For the text-containing cell, return its midpoint in [X, Y] coordinate format. 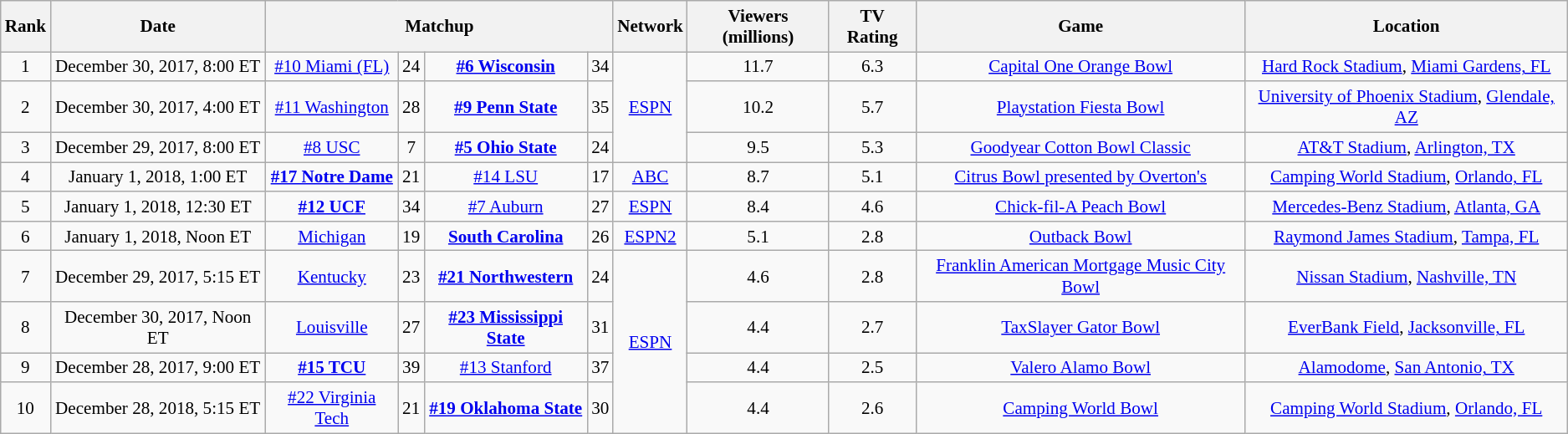
ABC [651, 177]
2.7 [872, 328]
Hard Rock Stadium, Miami Gardens, FL [1407, 67]
Kentucky [331, 276]
Location [1407, 27]
AT&T Stadium, Arlington, TX [1407, 147]
35 [600, 107]
10 [25, 408]
Outback Bowl [1080, 236]
Louisville [331, 328]
Michigan [331, 236]
6.3 [872, 67]
8.7 [758, 177]
TV Rating [872, 27]
ESPN2 [651, 236]
Network [651, 27]
37 [600, 368]
#22 Virginia Tech [331, 408]
#6 Wisconsin [505, 67]
23 [411, 276]
Nissan Stadium, Nashville, TN [1407, 276]
TaxSlayer Gator Bowl [1080, 328]
#12 UCF [331, 206]
Viewers (millions) [758, 27]
31 [600, 328]
University of Phoenix Stadium, Glendale, AZ [1407, 107]
4 [25, 177]
5.7 [872, 107]
Rank [25, 27]
South Carolina [505, 236]
December 30, 2017, Noon ET [157, 328]
Date [157, 27]
9.5 [758, 147]
10.2 [758, 107]
December 30, 2017, 4:00 ET [157, 107]
#9 Penn State [505, 107]
Camping World Bowl [1080, 408]
6 [25, 236]
#10 Miami (FL) [331, 67]
#5 Ohio State [505, 147]
2.6 [872, 408]
December 29, 2017, 5:15 ET [157, 276]
Alamodome, San Antonio, TX [1407, 368]
Chick-fil-A Peach Bowl [1080, 206]
2 [25, 107]
December 28, 2018, 5:15 ET [157, 408]
19 [411, 236]
5.3 [872, 147]
Playstation Fiesta Bowl [1080, 107]
#14 LSU [505, 177]
#17 Notre Dame [331, 177]
Franklin American Mortgage Music City Bowl [1080, 276]
26 [600, 236]
December 28, 2017, 9:00 ET [157, 368]
11.7 [758, 67]
#8 USC [331, 147]
Game [1080, 27]
Mercedes-Benz Stadium, Atlanta, GA [1407, 206]
9 [25, 368]
Matchup [439, 27]
#15 TCU [331, 368]
8.4 [758, 206]
#11 Washington [331, 107]
EverBank Field, Jacksonville, FL [1407, 328]
January 1, 2018, 12:30 ET [157, 206]
January 1, 2018, Noon ET [157, 236]
28 [411, 107]
Raymond James Stadium, Tampa, FL [1407, 236]
17 [600, 177]
Goodyear Cotton Bowl Classic [1080, 147]
Citrus Bowl presented by Overton's [1080, 177]
January 1, 2018, 1:00 ET [157, 177]
#7 Auburn [505, 206]
Capital One Orange Bowl [1080, 67]
#21 Northwestern [505, 276]
#13 Stanford [505, 368]
2.5 [872, 368]
Valero Alamo Bowl [1080, 368]
3 [25, 147]
8 [25, 328]
December 30, 2017, 8:00 ET [157, 67]
30 [600, 408]
#23 Mississippi State [505, 328]
1 [25, 67]
39 [411, 368]
December 29, 2017, 8:00 ET [157, 147]
5 [25, 206]
#19 Oklahoma State [505, 408]
